Return the [x, y] coordinate for the center point of the cell that contains the specified text.  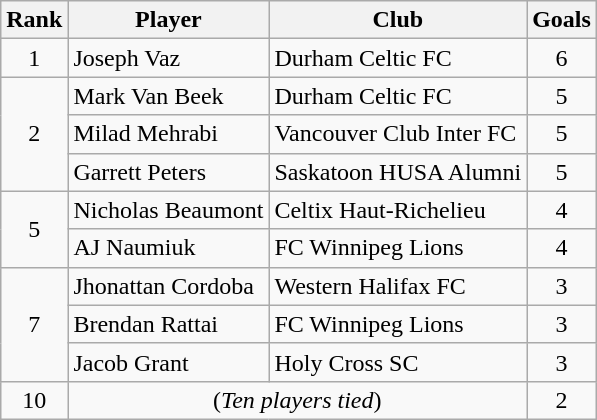
Vancouver Club Inter FC [398, 134]
Milad Mehrabi [168, 134]
Mark Van Beek [168, 96]
Brendan Rattai [168, 324]
1 [34, 58]
Western Halifax FC [398, 286]
Garrett Peters [168, 172]
Goals [562, 20]
Saskatoon HUSA Alumni [398, 172]
6 [562, 58]
(Ten players tied) [298, 400]
Nicholas Beaumont [168, 210]
Rank [34, 20]
Club [398, 20]
7 [34, 324]
Player [168, 20]
10 [34, 400]
Jacob Grant [168, 362]
AJ Naumiuk [168, 248]
Joseph Vaz [168, 58]
Jhonattan Cordoba [168, 286]
Holy Cross SC [398, 362]
Celtix Haut-Richelieu [398, 210]
